For the text-containing cell, return its midpoint in [x, y] coordinate format. 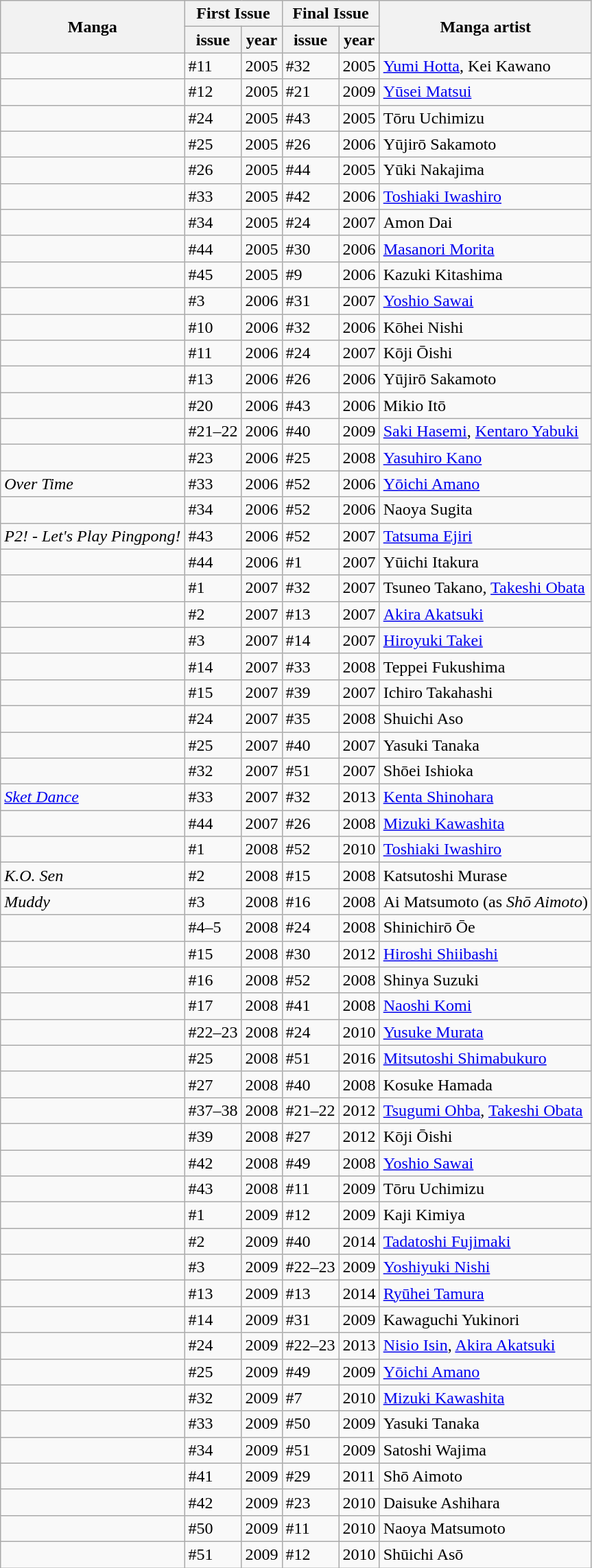
#35 [310, 718]
Tatsuma Ejiri [486, 536]
Shūichi Asō [486, 1554]
Shō Aimoto [486, 1476]
Over Time [93, 484]
Kazuki Kitashima [486, 274]
Yūsei Matsui [486, 92]
Amon Dai [486, 222]
#21 [310, 92]
Akira Akatsuki [486, 614]
2011 [359, 1476]
#10 [213, 327]
Kenta Shinohara [486, 797]
Katsutoshi Murase [486, 876]
Ai Matsumoto (as Shō Aimoto) [486, 902]
Kaji Kimiya [486, 1215]
Naoya Matsumoto [486, 1528]
Ichiro Takahashi [486, 692]
Manga artist [486, 27]
Tsugumi Ohba, Takeshi Obata [486, 1110]
Mikio Itō [486, 406]
Hiroshi Shiibashi [486, 954]
Shuichi Aso [486, 718]
Hiroyuki Takei [486, 640]
#4–5 [213, 928]
Yūki Nakajima [486, 170]
Muddy [93, 902]
Shōei Ishioka [486, 771]
Shinichirō Ōe [486, 928]
Tadatoshi Fujimaki [486, 1241]
Teppei Fukushima [486, 666]
Yoshiyuki Nishi [486, 1267]
Sket Dance [93, 797]
Kawaguchi Yukinori [486, 1320]
Manga [93, 27]
Mitsutoshi Shimabukuro [486, 1058]
Satoshi Wajima [486, 1450]
#37–38 [213, 1110]
Yasuhiro Kano [486, 458]
Final Issue [331, 14]
K.O. Sen [93, 876]
Yusuke Murata [486, 1032]
#9 [310, 274]
Shinya Suzuki [486, 980]
#7 [310, 1398]
Nisio Isin, Akira Akatsuki [486, 1346]
Kosuke Hamada [486, 1084]
Kōhei Nishi [486, 327]
#45 [213, 274]
Naoya Sugita [486, 510]
Ryūhei Tamura [486, 1294]
#20 [213, 406]
Yumi Hotta, Kei Kawano [486, 66]
Daisuke Ashihara [486, 1502]
P2! - Let's Play Pingpong! [93, 536]
Yūichi Itakura [486, 562]
2016 [359, 1058]
#17 [213, 1006]
#29 [310, 1476]
Tsuneo Takano, Takeshi Obata [486, 588]
Naoshi Komi [486, 1006]
Saki Hasemi, Kentaro Yabuki [486, 432]
First Issue [233, 14]
Masanori Morita [486, 248]
